Provide the (x, y) coordinate of the cell's center where the given text is located.  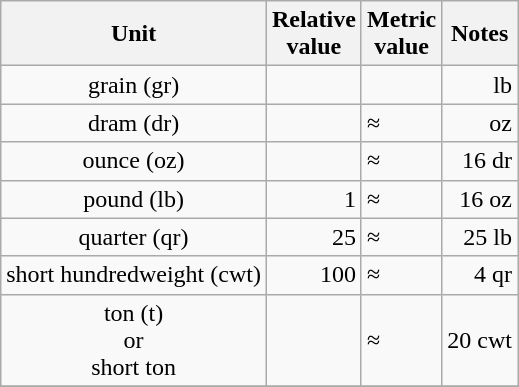
pound (lb) (134, 199)
dram (dr) (134, 123)
ton (t)orshort ton (134, 340)
short hundredweight (cwt) (134, 275)
Unit (134, 34)
4 qr (480, 275)
quarter (qr) (134, 237)
25 (314, 237)
25 lb (480, 237)
Notes (480, 34)
lb (480, 85)
100 (314, 275)
oz (480, 123)
Relativevalue (314, 34)
20 cwt (480, 340)
16 oz (480, 199)
grain (gr) (134, 85)
ounce (oz) (134, 161)
Metricvalue (401, 34)
1 (314, 199)
16 dr (480, 161)
